Provide the (x, y) coordinate of the cell's center where the given text is located.  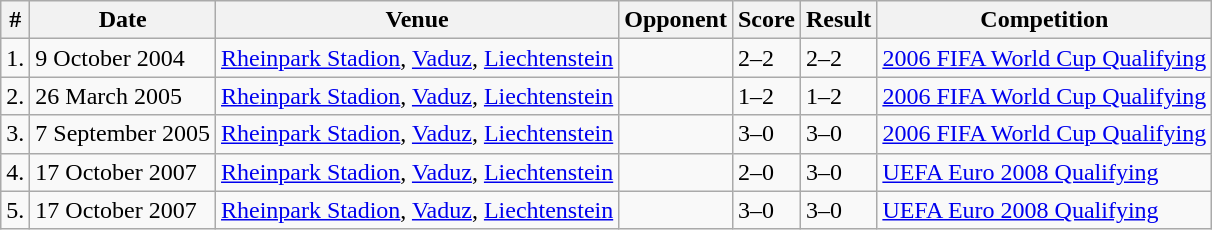
7 September 2005 (123, 134)
Score (766, 20)
4. (16, 172)
1. (16, 58)
Competition (1044, 20)
3. (16, 134)
Venue (418, 20)
Date (123, 20)
2. (16, 96)
26 March 2005 (123, 96)
2–0 (766, 172)
# (16, 20)
Result (838, 20)
Opponent (676, 20)
9 October 2004 (123, 58)
5. (16, 210)
